Detect which cell encompasses the target text, then output its [X, Y] center coordinate. 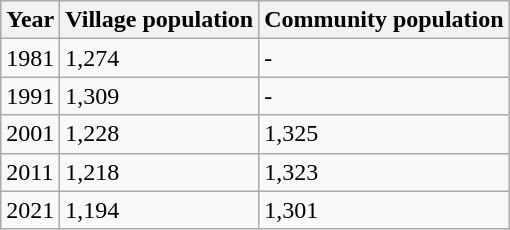
2011 [30, 172]
1,228 [160, 134]
2001 [30, 134]
1,218 [160, 172]
1,323 [384, 172]
1,194 [160, 210]
1,301 [384, 210]
1,309 [160, 96]
1,274 [160, 58]
2021 [30, 210]
Year [30, 20]
Community population [384, 20]
Village population [160, 20]
1981 [30, 58]
1,325 [384, 134]
1991 [30, 96]
